Output the (x, y) coordinate of the center of the cell containing the given text.  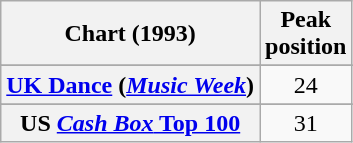
31 (306, 123)
US Cash Box Top 100 (130, 123)
Peakposition (306, 34)
UK Dance (Music Week) (130, 85)
24 (306, 85)
Chart (1993) (130, 34)
